Output the (X, Y) coordinate of the center of the cell containing the given text.  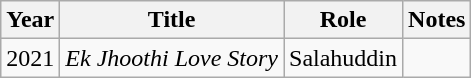
Ek Jhoothi Love Story (172, 58)
Role (344, 20)
Notes (437, 20)
Salahuddin (344, 58)
2021 (30, 58)
Title (172, 20)
Year (30, 20)
